Capture the cell that displays the provided text and extract its [X, Y] central coordinate. 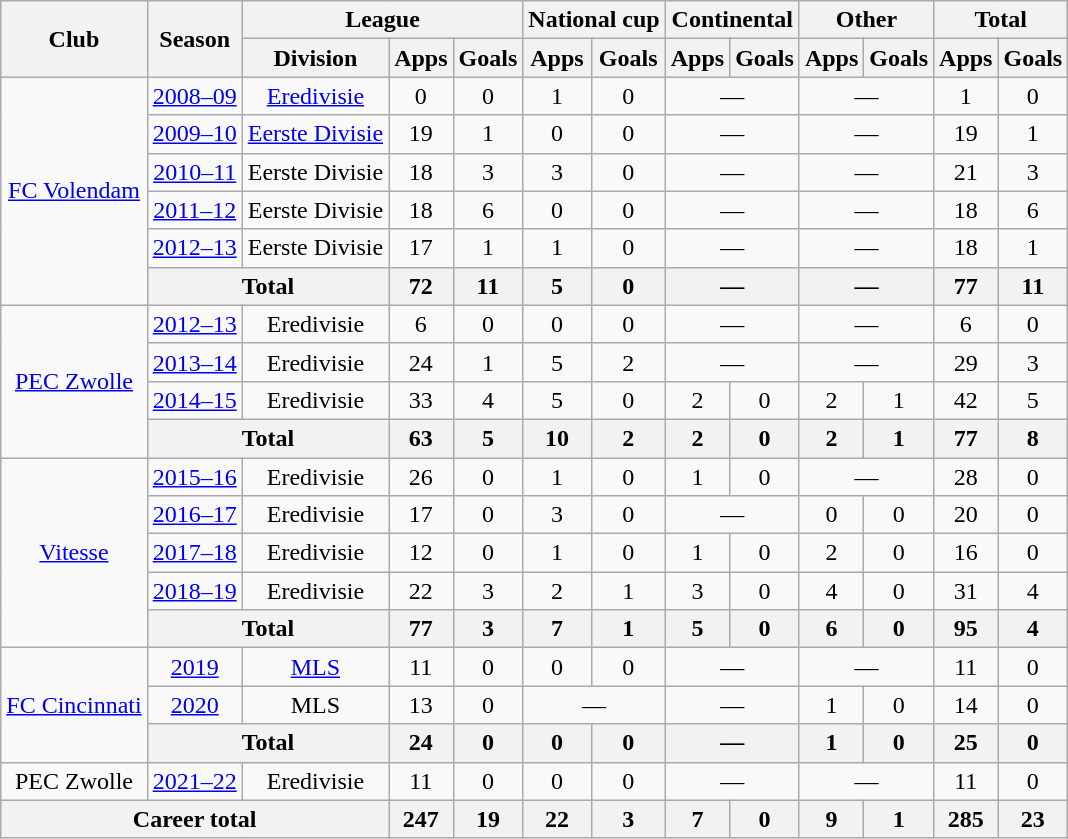
Continental [732, 20]
2020 [194, 705]
2010–11 [194, 172]
16 [966, 553]
26 [421, 477]
9 [831, 819]
14 [966, 705]
FC Cincinnati [74, 705]
72 [421, 286]
Season [194, 39]
2016–17 [194, 515]
2018–19 [194, 591]
33 [421, 400]
23 [1033, 819]
285 [966, 819]
Club [74, 39]
31 [966, 591]
10 [557, 438]
12 [421, 553]
2021–22 [194, 781]
2013–14 [194, 362]
63 [421, 438]
29 [966, 362]
2008–09 [194, 96]
Career total [195, 819]
2014–15 [194, 400]
8 [1033, 438]
42 [966, 400]
2015–16 [194, 477]
2009–10 [194, 134]
20 [966, 515]
247 [421, 819]
2011–12 [194, 210]
National cup [594, 20]
13 [421, 705]
25 [966, 743]
Other [866, 20]
FC Volendam [74, 191]
2017–18 [194, 553]
Division [315, 58]
28 [966, 477]
League [382, 20]
Vitesse [74, 553]
95 [966, 629]
21 [966, 172]
2019 [194, 667]
